Return the [x, y] coordinate for the center point of the cell that contains the specified text.  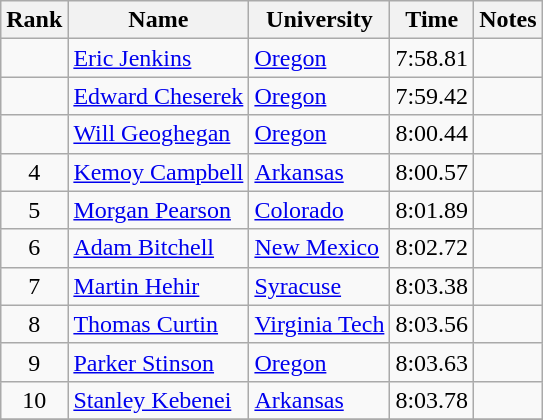
7:58.81 [432, 58]
Parker Stinson [158, 362]
8:03.63 [432, 362]
6 [34, 248]
Stanley Kebenei [158, 400]
Adam Bitchell [158, 248]
Martin Hehir [158, 286]
Syracuse [320, 286]
Eric Jenkins [158, 58]
9 [34, 362]
Edward Cheserek [158, 96]
Time [432, 20]
4 [34, 172]
Virginia Tech [320, 324]
Colorado [320, 210]
8:03.38 [432, 286]
Kemoy Campbell [158, 172]
8 [34, 324]
Will Geoghegan [158, 134]
7 [34, 286]
8:00.44 [432, 134]
Morgan Pearson [158, 210]
Name [158, 20]
New Mexico [320, 248]
Rank [34, 20]
8:03.56 [432, 324]
Notes [508, 20]
8:01.89 [432, 210]
5 [34, 210]
8:00.57 [432, 172]
7:59.42 [432, 96]
8:03.78 [432, 400]
Thomas Curtin [158, 324]
University [320, 20]
8:02.72 [432, 248]
10 [34, 400]
